Identify which cell holds the provided text, then report its (x, y) central coordinate. 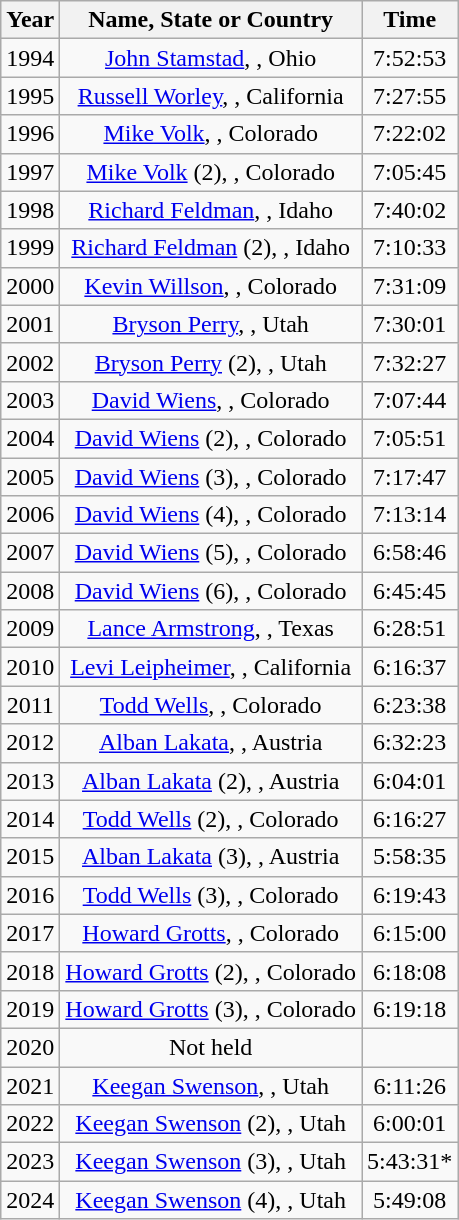
2000 (30, 286)
Russell Worley, , California (211, 96)
7:32:27 (410, 362)
7:17:47 (410, 477)
7:31:09 (410, 286)
2012 (30, 743)
6:16:27 (410, 819)
Howard Grotts, , Colorado (211, 933)
Todd Wells (3), , Colorado (211, 895)
David Wiens (5), , Colorado (211, 553)
2011 (30, 705)
2015 (30, 857)
2022 (30, 1124)
Keegan Swenson (3), , Utah (211, 1162)
Lance Armstrong, , Texas (211, 629)
Mike Volk, , Colorado (211, 134)
2017 (30, 933)
6:11:26 (410, 1085)
David Wiens, , Colorado (211, 400)
7:05:45 (410, 172)
2009 (30, 629)
6:15:00 (410, 933)
Keegan Swenson, , Utah (211, 1085)
1994 (30, 58)
Todd Wells, , Colorado (211, 705)
Richard Feldman (2), , Idaho (211, 248)
7:13:14 (410, 515)
Alban Lakata (2), , Austria (211, 781)
7:40:02 (410, 210)
7:10:33 (410, 248)
6:58:46 (410, 553)
6:16:37 (410, 667)
5:43:31* (410, 1162)
7:27:55 (410, 96)
2018 (30, 971)
2006 (30, 515)
John Stamstad, , Ohio (211, 58)
2019 (30, 1009)
1995 (30, 96)
Year (30, 20)
Time (410, 20)
Richard Feldman, , Idaho (211, 210)
2024 (30, 1200)
7:52:53 (410, 58)
2013 (30, 781)
Howard Grotts (3), , Colorado (211, 1009)
5:49:08 (410, 1200)
2023 (30, 1162)
2004 (30, 438)
7:30:01 (410, 324)
6:18:08 (410, 971)
7:05:51 (410, 438)
6:04:01 (410, 781)
6:28:51 (410, 629)
5:58:35 (410, 857)
2001 (30, 324)
1997 (30, 172)
Mike Volk (2), , Colorado (211, 172)
6:45:45 (410, 591)
1996 (30, 134)
Bryson Perry, , Utah (211, 324)
David Wiens (4), , Colorado (211, 515)
2016 (30, 895)
2020 (30, 1047)
Todd Wells (2), , Colorado (211, 819)
Levi Leipheimer, , California (211, 667)
Keegan Swenson (4), , Utah (211, 1200)
7:22:02 (410, 134)
6:32:23 (410, 743)
1999 (30, 248)
David Wiens (6), , Colorado (211, 591)
2003 (30, 400)
Alban Lakata, , Austria (211, 743)
1998 (30, 210)
6:19:43 (410, 895)
Alban Lakata (3), , Austria (211, 857)
2007 (30, 553)
2002 (30, 362)
6:00:01 (410, 1124)
Bryson Perry (2), , Utah (211, 362)
David Wiens (3), , Colorado (211, 477)
6:19:18 (410, 1009)
7:07:44 (410, 400)
David Wiens (2), , Colorado (211, 438)
Not held (211, 1047)
Kevin Willson, , Colorado (211, 286)
6:23:38 (410, 705)
2010 (30, 667)
2021 (30, 1085)
2014 (30, 819)
2005 (30, 477)
2008 (30, 591)
Keegan Swenson (2), , Utah (211, 1124)
Name, State or Country (211, 20)
Howard Grotts (2), , Colorado (211, 971)
